Output the [X, Y] coordinate of the center of the cell containing the given text.  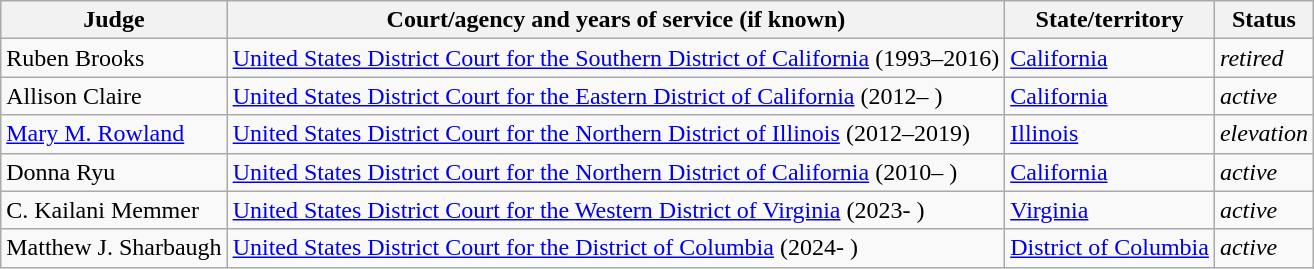
District of Columbia [1110, 248]
Ruben Brooks [114, 58]
United States District Court for the District of Columbia (2024- ) [616, 248]
Allison Claire [114, 96]
Judge [114, 20]
United States District Court for the Northern District of California (2010– ) [616, 172]
Illinois [1110, 134]
United States District Court for the Eastern District of California (2012– ) [616, 96]
retired [1264, 58]
Virginia [1110, 210]
Court/agency and years of service (if known) [616, 20]
Matthew J. Sharbaugh [114, 248]
C. Kailani Memmer [114, 210]
Status [1264, 20]
United States District Court for the Southern District of California (1993–2016) [616, 58]
United States District Court for the Western District of Virginia (2023- ) [616, 210]
Donna Ryu [114, 172]
United States District Court for the Northern District of Illinois (2012–2019) [616, 134]
Mary M. Rowland [114, 134]
elevation [1264, 134]
State/territory [1110, 20]
